Determine the (X, Y) coordinate at the center of the cell enclosing the given text.  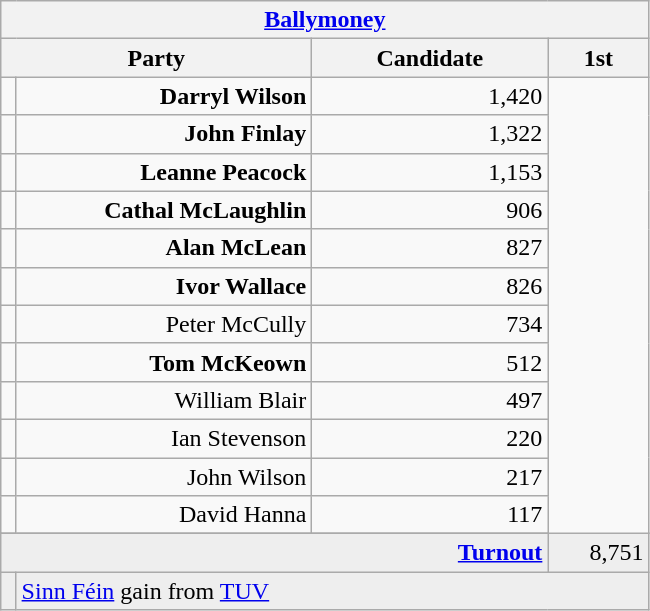
734 (430, 324)
Cathal McLaughlin (164, 210)
1,322 (430, 134)
8,751 (598, 553)
Turnout (274, 553)
220 (430, 438)
1,420 (430, 96)
826 (430, 286)
Sinn Féin gain from TUV (332, 591)
512 (430, 362)
Ivor Wallace (164, 286)
Tom McKeown (164, 362)
217 (430, 477)
David Hanna (164, 515)
1,153 (430, 172)
Ballymoney (325, 20)
Alan McLean (164, 248)
Darryl Wilson (164, 96)
John Finlay (164, 134)
Party (156, 58)
1st (598, 58)
497 (430, 400)
827 (430, 248)
117 (430, 515)
William Blair (164, 400)
Ian Stevenson (164, 438)
Candidate (430, 58)
Leanne Peacock (164, 172)
906 (430, 210)
Peter McCully (164, 324)
John Wilson (164, 477)
